Capture the cell that displays the provided text and extract its [x, y] central coordinate. 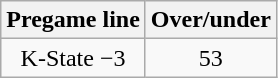
Pregame line [74, 20]
53 [210, 58]
K-State −3 [74, 58]
Over/under [210, 20]
